Search for the cell housing the specified text and yield its [x, y] center coordinate. 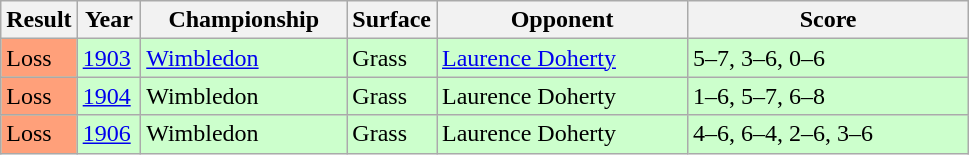
Result [39, 20]
4–6, 6–4, 2–6, 3–6 [828, 134]
1903 [109, 58]
Championship [244, 20]
Score [828, 20]
Year [109, 20]
1906 [109, 134]
1–6, 5–7, 6–8 [828, 96]
Surface [392, 20]
Opponent [562, 20]
1904 [109, 96]
5–7, 3–6, 0–6 [828, 58]
